Output the [x, y] coordinate of the center of the cell containing the given text.  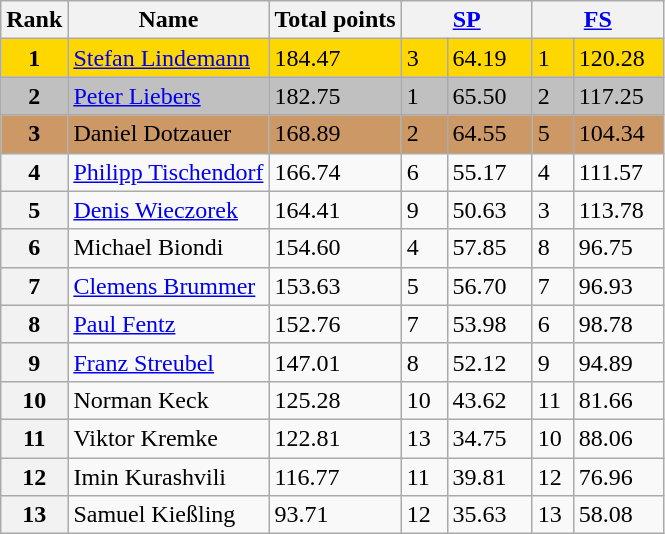
Philipp Tischendorf [168, 172]
64.19 [490, 58]
FS [598, 20]
96.93 [618, 286]
52.12 [490, 362]
55.17 [490, 172]
Daniel Dotzauer [168, 134]
166.74 [335, 172]
Samuel Kießling [168, 515]
147.01 [335, 362]
50.63 [490, 210]
Rank [34, 20]
96.75 [618, 248]
39.81 [490, 477]
117.25 [618, 96]
Total points [335, 20]
Peter Liebers [168, 96]
184.47 [335, 58]
64.55 [490, 134]
104.34 [618, 134]
Norman Keck [168, 400]
116.77 [335, 477]
Imin Kurashvili [168, 477]
113.78 [618, 210]
Paul Fentz [168, 324]
SP [466, 20]
76.96 [618, 477]
Denis Wieczorek [168, 210]
43.62 [490, 400]
Clemens Brummer [168, 286]
Name [168, 20]
65.50 [490, 96]
Michael Biondi [168, 248]
152.76 [335, 324]
93.71 [335, 515]
56.70 [490, 286]
58.08 [618, 515]
Franz Streubel [168, 362]
81.66 [618, 400]
153.63 [335, 286]
98.78 [618, 324]
57.85 [490, 248]
Viktor Kremke [168, 438]
35.63 [490, 515]
154.60 [335, 248]
88.06 [618, 438]
164.41 [335, 210]
34.75 [490, 438]
120.28 [618, 58]
122.81 [335, 438]
168.89 [335, 134]
Stefan Lindemann [168, 58]
125.28 [335, 400]
111.57 [618, 172]
94.89 [618, 362]
182.75 [335, 96]
53.98 [490, 324]
